Extract the [x, y] coordinate from the center of the cell holding the provided text.  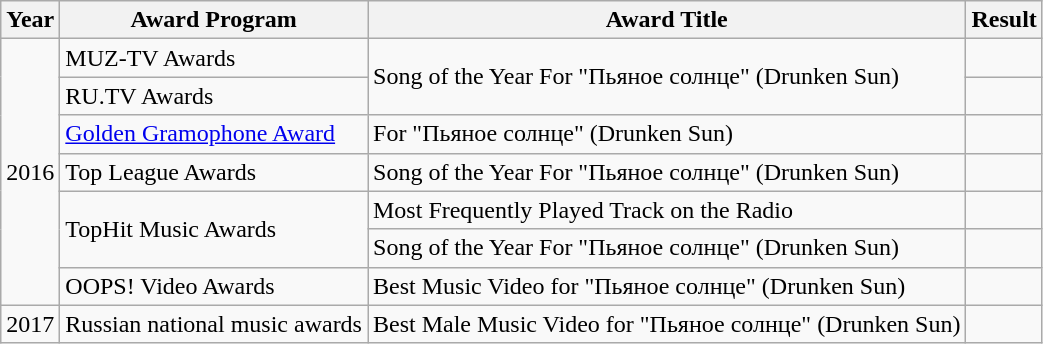
OOPS! Video Awards [214, 286]
Award Title [667, 20]
TopHit Music Awards [214, 229]
Best Male Music Video for "Пьяное солнце" (Drunken Sun) [667, 324]
RU.TV Awards [214, 96]
MUZ-TV Awards [214, 58]
Year [30, 20]
For "Пьяное солнце" (Drunken Sun) [667, 134]
2017 [30, 324]
2016 [30, 172]
Result [1004, 20]
Most Frequently Played Track on the Radio [667, 210]
Best Music Video for "Пьяное солнце" (Drunken Sun) [667, 286]
Russian national music awards [214, 324]
Top League Awards [214, 172]
Award Program [214, 20]
Golden Gramophone Award [214, 134]
